Extract the [X, Y] coordinate from the center of the cell holding the provided text.  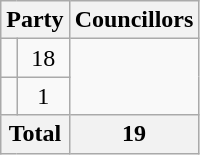
Councillors [134, 20]
19 [134, 134]
Total [35, 134]
1 [43, 96]
Party [35, 20]
18 [43, 58]
